From the cell containing the given text, extract its center point as (X, Y) coordinate. 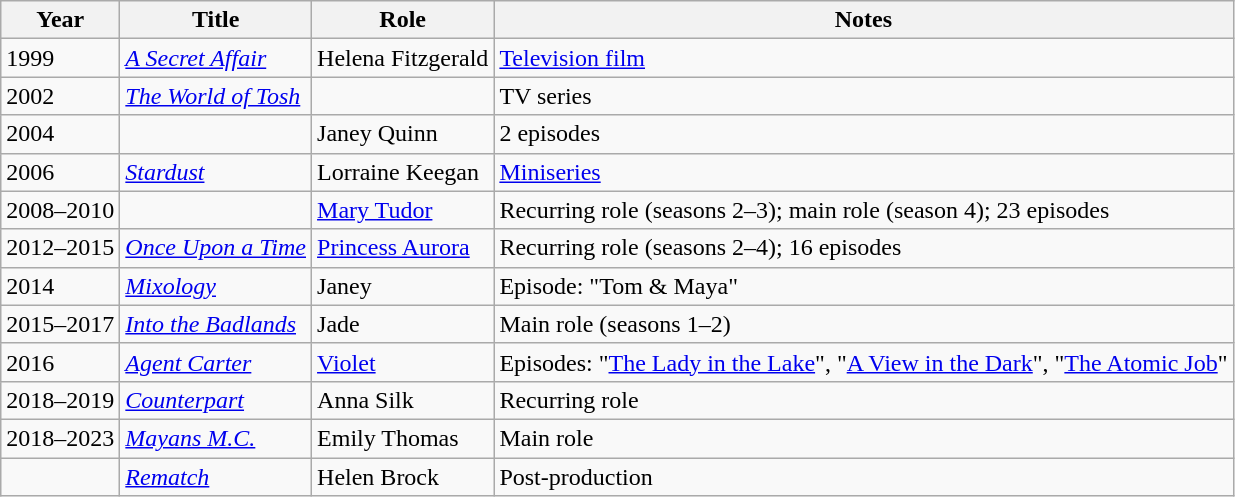
Recurring role (seasons 2–4); 16 episodes (864, 248)
Rematch (216, 477)
Counterpart (216, 400)
Princess Aurora (403, 248)
Post-production (864, 477)
Janey Quinn (403, 134)
Mixology (216, 286)
Miniseries (864, 172)
TV series (864, 96)
Episodes: "The Lady in the Lake", "A View in the Dark", "The Atomic Job" (864, 362)
Recurring role (864, 400)
Main role (864, 438)
Title (216, 20)
Role (403, 20)
Year (60, 20)
Once Upon a Time (216, 248)
A Secret Affair (216, 58)
Mary Tudor (403, 210)
1999 (60, 58)
2016 (60, 362)
2015–2017 (60, 324)
Jade (403, 324)
Episode: "Tom & Maya" (864, 286)
Mayans M.C. (216, 438)
2012–2015 (60, 248)
Helen Brock (403, 477)
Stardust (216, 172)
Notes (864, 20)
2018–2023 (60, 438)
Janey (403, 286)
2014 (60, 286)
2002 (60, 96)
2018–2019 (60, 400)
Recurring role (seasons 2–3); main role (season 4); 23 episodes (864, 210)
Agent Carter (216, 362)
Lorraine Keegan (403, 172)
Emily Thomas (403, 438)
2 episodes (864, 134)
Main role (seasons 1–2) (864, 324)
Violet (403, 362)
2006 (60, 172)
Anna Silk (403, 400)
2004 (60, 134)
Into the Badlands (216, 324)
2008–2010 (60, 210)
Television film (864, 58)
The World of Tosh (216, 96)
Helena Fitzgerald (403, 58)
